Output the (x, y) coordinate of the center of the cell containing the given text.  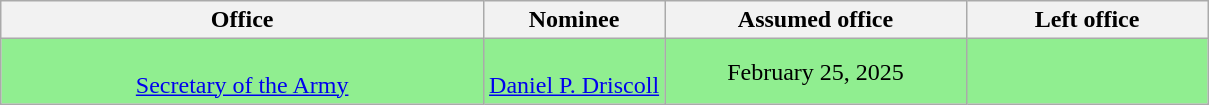
Assumed office (816, 20)
Nominee (574, 20)
Secretary of the Army (242, 72)
February 25, 2025 (816, 72)
Daniel P. Driscoll (574, 72)
Office (242, 20)
Left office (1086, 20)
